Identify which cell holds the provided text, then report its [x, y] central coordinate. 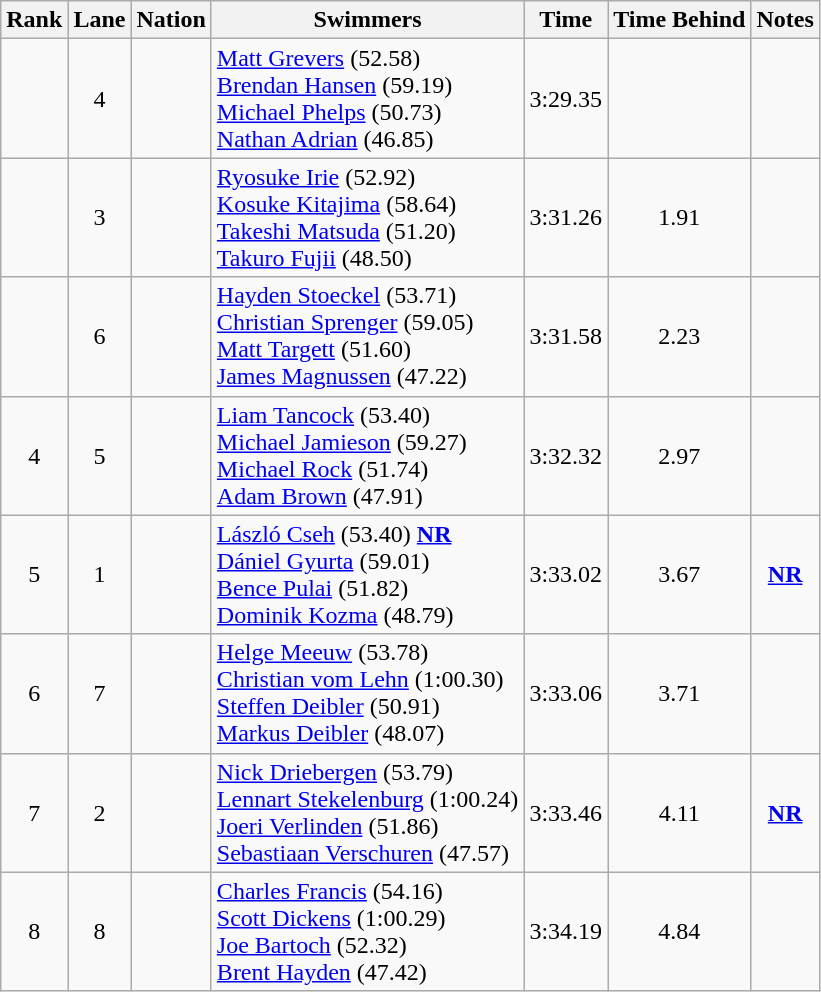
3 [100, 218]
3:31.26 [566, 218]
3:33.06 [566, 694]
Time [566, 20]
3:33.46 [566, 812]
4.84 [680, 932]
Matt Grevers (52.58)Brendan Hansen (59.19)Michael Phelps (50.73)Nathan Adrian (46.85) [368, 98]
Helge Meeuw (53.78)Christian vom Lehn (1:00.30)Steffen Deibler (50.91)Markus Deibler (48.07) [368, 694]
Nick Driebergen (53.79)Lennart Stekelenburg (1:00.24)Joeri Verlinden (51.86)Sebastiaan Verschuren (47.57) [368, 812]
3:34.19 [566, 932]
3:33.02 [566, 574]
3:29.35 [566, 98]
Notes [785, 20]
Rank [34, 20]
3:31.58 [566, 336]
1.91 [680, 218]
1 [100, 574]
3.71 [680, 694]
Hayden Stoeckel (53.71)Christian Sprenger (59.05)Matt Targett (51.60)James Magnussen (47.22) [368, 336]
3:32.32 [566, 456]
László Cseh (53.40) NRDániel Gyurta (59.01)Bence Pulai (51.82)Dominik Kozma (48.79) [368, 574]
2.23 [680, 336]
Liam Tancock (53.40)Michael Jamieson (59.27)Michael Rock (51.74)Adam Brown (47.91) [368, 456]
2.97 [680, 456]
Time Behind [680, 20]
Lane [100, 20]
Ryosuke Irie (52.92)Kosuke Kitajima (58.64)Takeshi Matsuda (51.20)Takuro Fujii (48.50) [368, 218]
Swimmers [368, 20]
2 [100, 812]
Nation [171, 20]
3.67 [680, 574]
4.11 [680, 812]
Charles Francis (54.16)Scott Dickens (1:00.29)Joe Bartoch (52.32)Brent Hayden (47.42) [368, 932]
